Provide the (X, Y) coordinate of the cell's center where the given text is located.  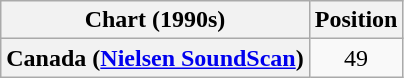
Chart (1990s) (155, 20)
49 (356, 58)
Position (356, 20)
Canada (Nielsen SoundScan) (155, 58)
